Find where the given text appears and provide that cell's center as (X, Y) coordinate. 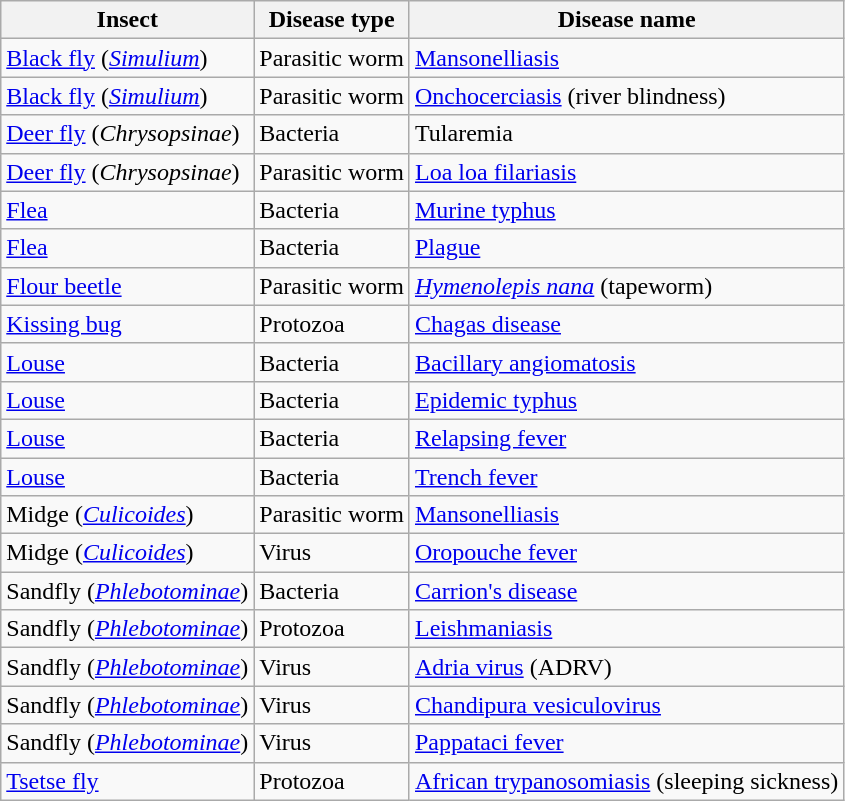
Disease name (626, 20)
Kissing bug (128, 324)
Disease type (332, 20)
Relapsing fever (626, 438)
Hymenolepis nana (tapeworm) (626, 286)
Loa loa filariasis (626, 172)
Adria virus (ADRV) (626, 667)
Insect (128, 20)
Chandipura vesiculovirus (626, 705)
African trypanosomiasis (sleeping sickness) (626, 781)
Trench fever (626, 477)
Carrion's disease (626, 591)
Chagas disease (626, 324)
Flour beetle (128, 286)
Oropouche fever (626, 553)
Tsetse fly (128, 781)
Plague (626, 248)
Leishmaniasis (626, 629)
Epidemic typhus (626, 400)
Tularemia (626, 134)
Murine typhus (626, 210)
Onchocerciasis (river blindness) (626, 96)
Bacillary angiomatosis (626, 362)
Pappataci fever (626, 743)
